For the text-containing cell, return its midpoint in (X, Y) coordinate format. 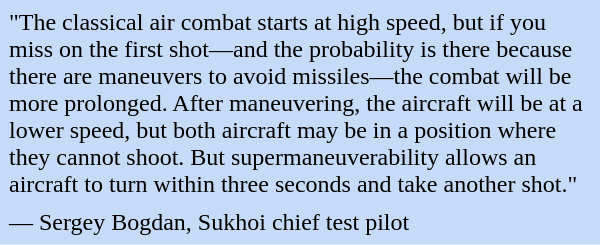
— Sergey Bogdan, Sukhoi chief test pilot (300, 222)
